Identify which cell holds the provided text, then report its [x, y] central coordinate. 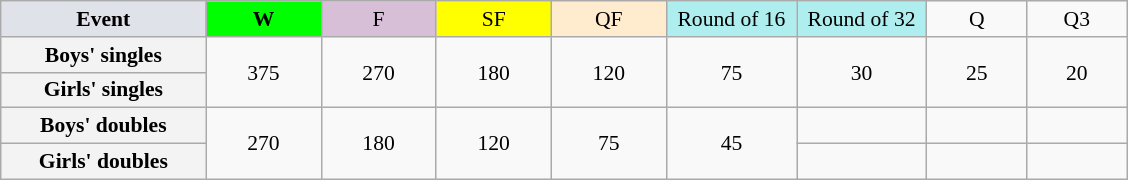
375 [264, 72]
45 [731, 144]
25 [977, 72]
20 [1077, 72]
QF [608, 19]
Round of 16 [731, 19]
Girls' singles [104, 90]
F [378, 19]
Event [104, 19]
Girls' doubles [104, 162]
Q3 [1077, 19]
Round of 32 [861, 19]
Boys' doubles [104, 126]
W [264, 19]
30 [861, 72]
SF [494, 19]
Q [977, 19]
Boys' singles [104, 55]
